Identify which cell holds the provided text, then report its [X, Y] central coordinate. 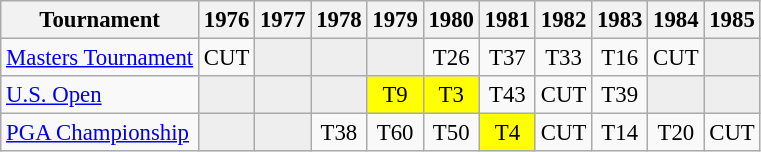
T16 [620, 58]
1979 [395, 20]
PGA Championship [100, 133]
Tournament [100, 20]
T37 [507, 58]
1980 [451, 20]
T60 [395, 133]
T43 [507, 95]
T4 [507, 133]
T33 [563, 58]
1977 [283, 20]
T3 [451, 95]
T20 [676, 133]
1978 [339, 20]
1985 [732, 20]
T39 [620, 95]
1983 [620, 20]
U.S. Open [100, 95]
1984 [676, 20]
1982 [563, 20]
T26 [451, 58]
T50 [451, 133]
T9 [395, 95]
1976 [227, 20]
T38 [339, 133]
Masters Tournament [100, 58]
T14 [620, 133]
1981 [507, 20]
